Extract the [x, y] coordinate from the center of the cell holding the provided text.  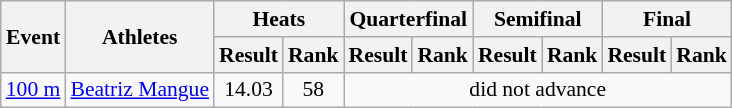
14.03 [248, 90]
Heats [278, 19]
Beatriz Mangue [140, 90]
Quarterfinal [408, 19]
100 m [34, 90]
Semifinal [538, 19]
Final [666, 19]
Event [34, 36]
Athletes [140, 36]
did not advance [538, 90]
58 [314, 90]
